Extract the (x, y) coordinate from the center of the cell holding the provided text.  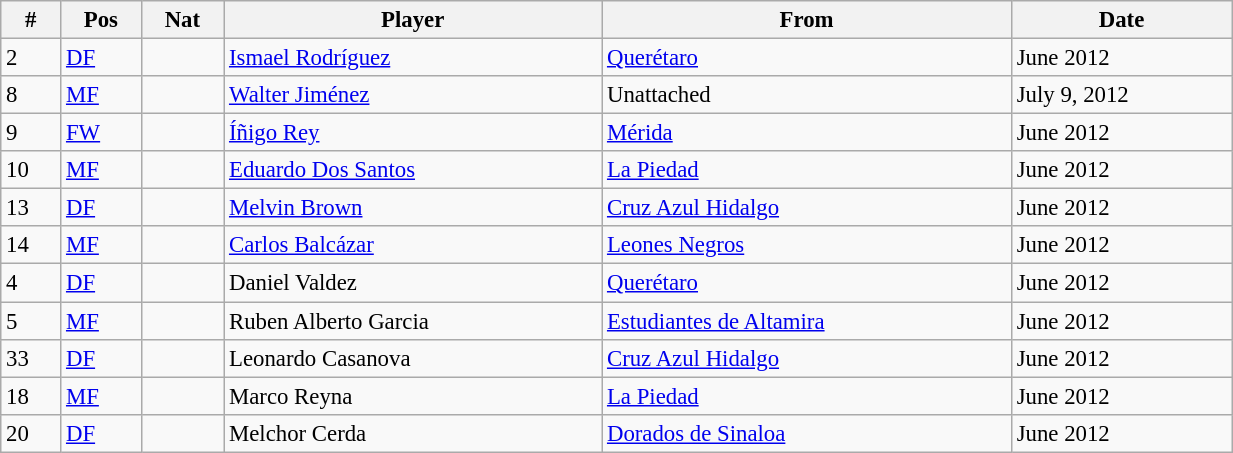
Ismael Rodríguez (413, 58)
5 (31, 321)
8 (31, 95)
From (807, 20)
Estudiantes de Altamira (807, 321)
Leonardo Casanova (413, 358)
14 (31, 245)
Melvin Brown (413, 208)
# (31, 20)
Nat (182, 20)
Carlos Balcázar (413, 245)
July 9, 2012 (1121, 95)
Leones Negros (807, 245)
FW (101, 133)
Date (1121, 20)
20 (31, 433)
4 (31, 283)
13 (31, 208)
9 (31, 133)
Ruben Alberto Garcia (413, 321)
2 (31, 58)
Pos (101, 20)
Melchor Cerda (413, 433)
Unattached (807, 95)
Eduardo Dos Santos (413, 170)
10 (31, 170)
Daniel Valdez (413, 283)
Player (413, 20)
33 (31, 358)
Dorados de Sinaloa (807, 433)
Marco Reyna (413, 396)
Íñigo Rey (413, 133)
18 (31, 396)
Mérida (807, 133)
Walter Jiménez (413, 95)
